Capture the cell that displays the provided text and extract its (x, y) central coordinate. 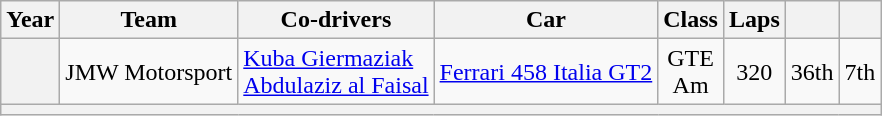
Laps (754, 20)
Ferrari 458 Italia GT2 (546, 72)
Class (691, 20)
320 (754, 72)
Team (149, 20)
36th (812, 72)
JMW Motorsport (149, 72)
Year (30, 20)
Car (546, 20)
7th (860, 72)
Co-drivers (336, 20)
GTEAm (691, 72)
Kuba Giermaziak Abdulaziz al Faisal (336, 72)
